Detect which cell encompasses the target text, then output its [x, y] center coordinate. 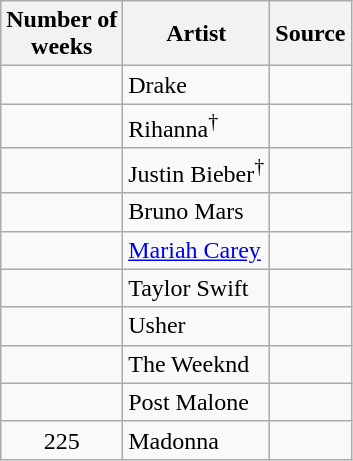
Madonna [196, 440]
Drake [196, 85]
Post Malone [196, 402]
Mariah Carey [196, 250]
Artist [196, 34]
Bruno Mars [196, 212]
Justin Bieber† [196, 170]
Taylor Swift [196, 288]
Usher [196, 326]
Number of weeks [62, 34]
The Weeknd [196, 364]
Rihanna† [196, 126]
Source [310, 34]
225 [62, 440]
